Scan for the cell matching the given text and deliver its (x, y) coordinate at center. 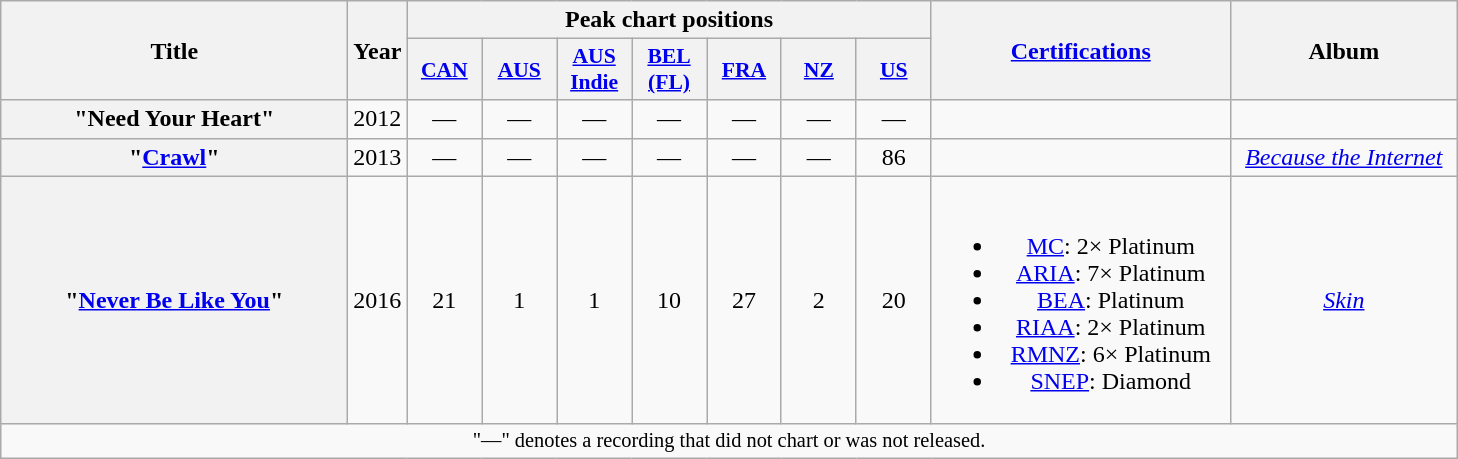
Certifications (1080, 50)
CAN (444, 70)
Album (1344, 50)
86 (894, 157)
"Need Your Heart" (174, 119)
27 (744, 300)
Because the Internet (1344, 157)
Year (378, 50)
Peak chart positions (669, 20)
2 (818, 300)
"Never Be Like You" (174, 300)
AUSIndie (594, 70)
2012 (378, 119)
Skin (1344, 300)
NZ (818, 70)
2013 (378, 157)
Title (174, 50)
21 (444, 300)
FRA (744, 70)
US (894, 70)
AUS (520, 70)
20 (894, 300)
MC: 2× PlatinumARIA: 7× PlatinumBEA: PlatinumRIAA: 2× PlatinumRMNZ: 6× PlatinumSNEP: Diamond (1080, 300)
"—" denotes a recording that did not chart or was not released. (730, 441)
BEL(FL) (670, 70)
2016 (378, 300)
"Crawl" (174, 157)
10 (670, 300)
